Return [x, y] of the center of cell containing provided text 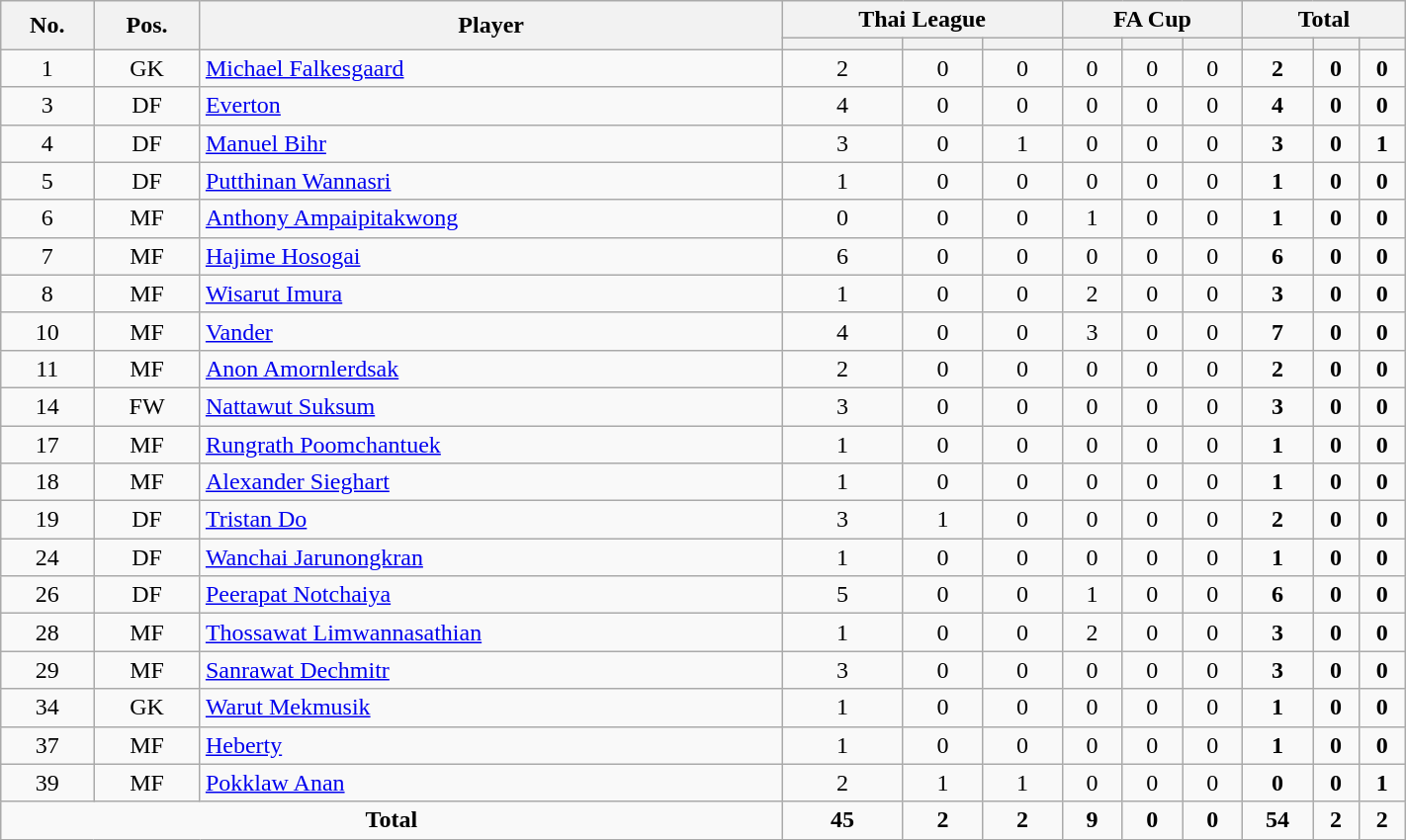
Wisarut Imura [490, 294]
No. [47, 26]
Everton [490, 106]
37 [47, 745]
39 [47, 783]
19 [47, 520]
FA Cup [1152, 20]
54 [1277, 820]
9 [1092, 820]
Nattawut Suksum [490, 406]
Sanrawat Dechmitr [490, 670]
34 [47, 708]
10 [47, 331]
8 [47, 294]
Thai League [922, 20]
28 [47, 632]
Anthony Ampaipitakwong [490, 218]
Manuel Bihr [490, 143]
Rungrath Poomchantuek [490, 444]
Anon Amornlerdsak [490, 369]
18 [47, 482]
Vander [490, 331]
Warut Mekmusik [490, 708]
24 [47, 557]
45 [842, 820]
Peerapat Notchaiya [490, 595]
Wanchai Jarunongkran [490, 557]
Heberty [490, 745]
29 [47, 670]
FW [147, 406]
Pokklaw Anan [490, 783]
17 [47, 444]
26 [47, 595]
14 [47, 406]
Tristan Do [490, 520]
11 [47, 369]
Hajime Hosogai [490, 256]
Thossawat Limwannasathian [490, 632]
Pos. [147, 26]
Putthinan Wannasri [490, 181]
Player [490, 26]
Michael Falkesgaard [490, 68]
Alexander Sieghart [490, 482]
